Provide the [X, Y] coordinate of the cell's center where the given text is located.  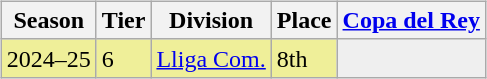
6 [124, 58]
Copa del Rey [411, 20]
8th [304, 58]
2024–25 [48, 58]
Tier [124, 20]
Place [304, 20]
Season [48, 20]
Division [211, 20]
Lliga Com. [211, 58]
